Determine the [X, Y] coordinate at the center of the cell enclosing the given text.  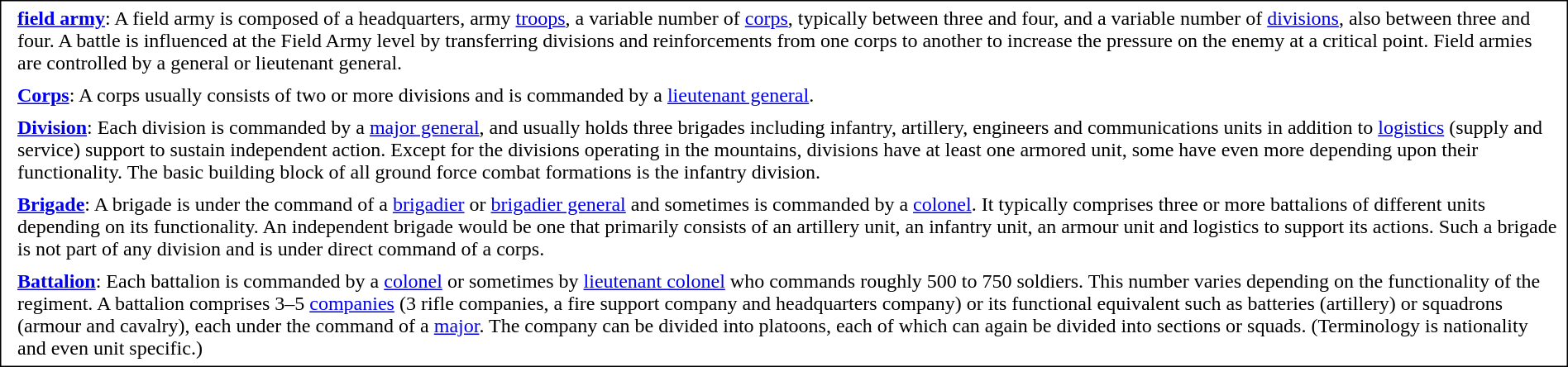
Corps: A corps usually consists of two or more divisions and is commanded by a lieutenant general. [789, 96]
